Determine the [x, y] coordinate at the center of the cell enclosing the given text.  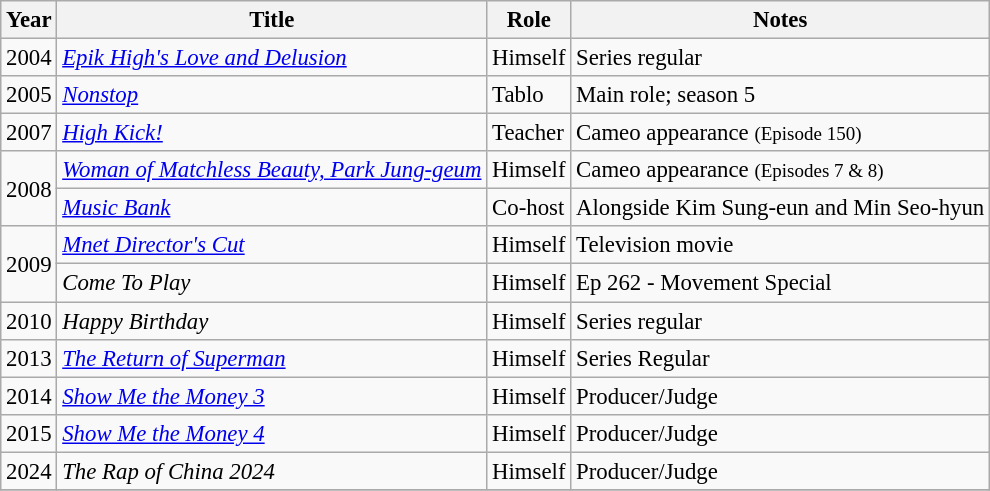
Show Me the Money 3 [272, 396]
Main role; season 5 [780, 95]
Happy Birthday [272, 321]
2004 [29, 58]
Title [272, 20]
Show Me the Money 4 [272, 433]
Teacher [529, 133]
Nonstop [272, 95]
The Return of Superman [272, 358]
2015 [29, 433]
Cameo appearance (Episodes 7 & 8) [780, 170]
Role [529, 20]
Notes [780, 20]
Cameo appearance (Episode 150) [780, 133]
2008 [29, 188]
Year [29, 20]
2010 [29, 321]
Ep 262 - Movement Special [780, 283]
Mnet Director's Cut [272, 245]
High Kick! [272, 133]
The Rap of China 2024 [272, 471]
Tablo [529, 95]
2013 [29, 358]
Woman of Matchless Beauty, Park Jung-geum [272, 170]
Series Regular [780, 358]
Come To Play [272, 283]
2007 [29, 133]
Alongside Kim Sung-eun and Min Seo-hyun [780, 208]
2005 [29, 95]
Music Bank [272, 208]
2014 [29, 396]
2024 [29, 471]
Television movie [780, 245]
2009 [29, 264]
Co-host [529, 208]
Epik High's Love and Delusion [272, 58]
